Scan for the cell matching the given text and deliver its [X, Y] coordinate at center. 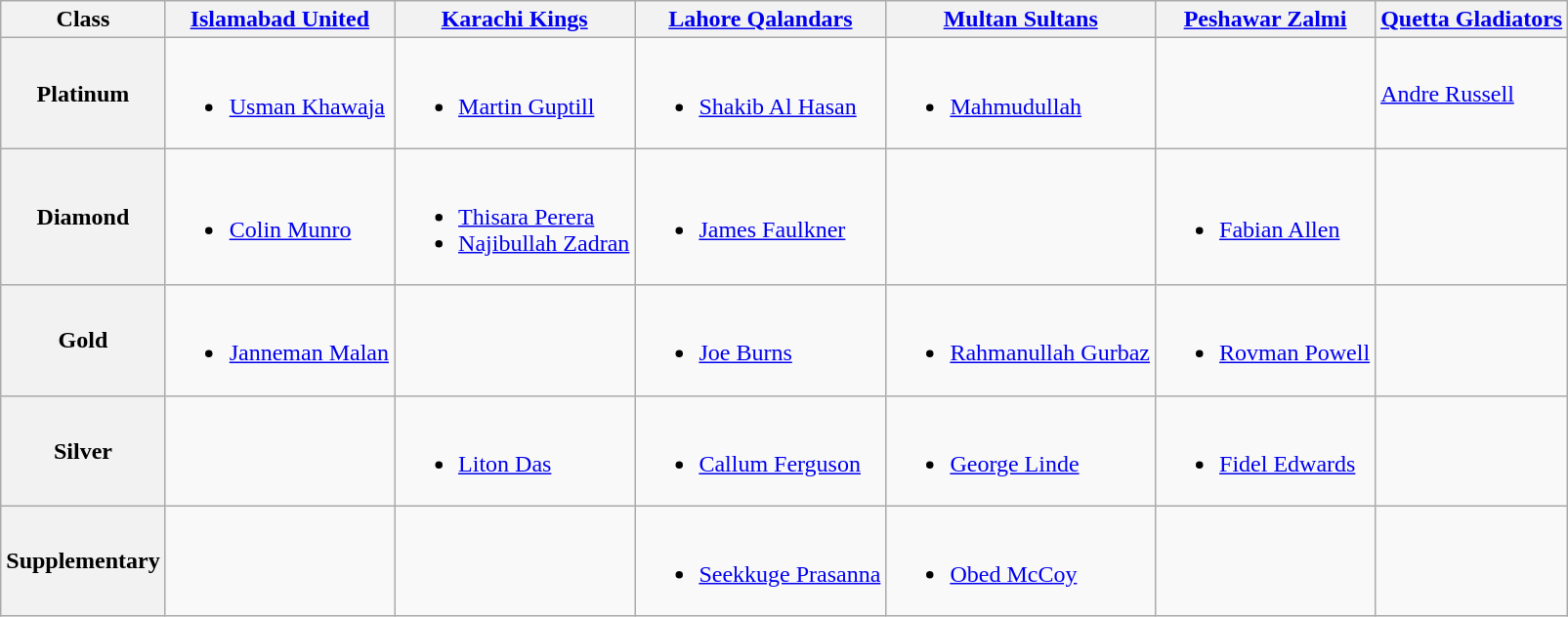
Platinum [83, 94]
Fidel Edwards [1266, 451]
Andre Russell [1471, 94]
Rovman Powell [1266, 340]
Silver [83, 451]
Multan Sultans [1021, 20]
Mahmudullah [1021, 94]
Fabian Allen [1266, 217]
Peshawar Zalmi [1266, 20]
Usman Khawaja [279, 94]
Martin Guptill [515, 94]
Quetta Gladiators [1471, 20]
Rahmanullah Gurbaz [1021, 340]
Janneman Malan [279, 340]
Joe Burns [760, 340]
Gold [83, 340]
Callum Ferguson [760, 451]
James Faulkner [760, 217]
George Linde [1021, 451]
Diamond [83, 217]
Liton Das [515, 451]
Seekkuge Prasanna [760, 560]
Obed McCoy [1021, 560]
Thisara PereraNajibullah Zadran [515, 217]
Colin Munro [279, 217]
Class [83, 20]
Lahore Qalandars [760, 20]
Supplementary [83, 560]
Islamabad United [279, 20]
Karachi Kings [515, 20]
Shakib Al Hasan [760, 94]
